Return [x, y] of the center of cell containing provided text 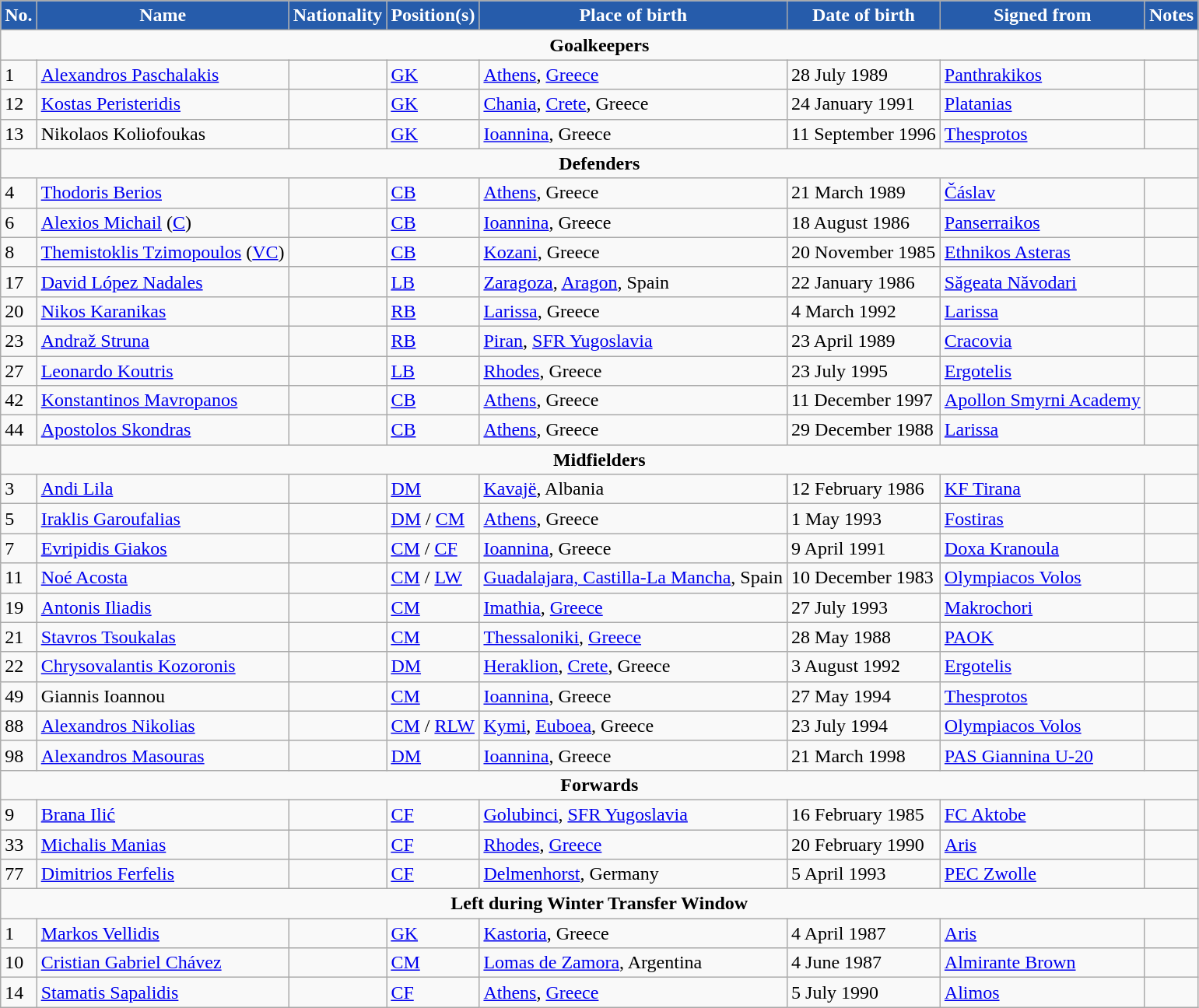
Date of birth [864, 16]
Imathia, Greece [633, 607]
88 [19, 726]
6 [19, 222]
FC Aktobe [1043, 814]
Position(s) [433, 16]
Nikolaos Koliofoukas [163, 134]
Doxa Kranoula [1043, 548]
1 May 1993 [864, 519]
42 [19, 401]
Čáslav [1043, 193]
Apollon Smyrni Academy [1043, 401]
Alexandros Masouras [163, 755]
Makrochori [1043, 607]
Konstantinos Mavropanos [163, 401]
No. [19, 16]
Stavros Tsoukalas [163, 637]
Delmenhorst, Germany [633, 874]
Larissa, Greece [633, 311]
27 May 1994 [864, 696]
21 [19, 637]
Chania, Crete, Greece [633, 104]
Evripidis Giakos [163, 548]
5 [19, 519]
Giannis Ioannou [163, 696]
Alimos [1043, 992]
Golubinci, SFR Yugoslavia [633, 814]
Almirante Brown [1043, 963]
23 [19, 341]
Alexandros Nikolias [163, 726]
24 January 1991 [864, 104]
27 [19, 371]
28 May 1988 [864, 637]
19 [19, 607]
33 [19, 844]
4 March 1992 [864, 311]
Kymi, Euboea, Greece [633, 726]
Alexios Michail (C) [163, 222]
23 April 1989 [864, 341]
Cracovia [1043, 341]
David López Nadales [163, 282]
9 [19, 814]
Place of birth [633, 16]
CM / RLW [433, 726]
8 [19, 252]
Thessaloniki, Greece [633, 637]
Cristian Gabriel Chávez [163, 963]
Alexandros Paschalakis [163, 75]
4 [19, 193]
Săgeata Năvodari [1043, 282]
4 April 1987 [864, 933]
Brana Ilić [163, 814]
Stamatis Sapalidis [163, 992]
17 [19, 282]
Midfielders [599, 460]
20 November 1985 [864, 252]
Kostas Peristeridis [163, 104]
10 December 1983 [864, 578]
Defenders [599, 163]
Guadalajara, Castilla-La Mancha, Spain [633, 578]
5 April 1993 [864, 874]
4 June 1987 [864, 963]
49 [19, 696]
Markos Vellidis [163, 933]
16 February 1985 [864, 814]
DM / CM [433, 519]
Kozani, Greece [633, 252]
11 December 1997 [864, 401]
Chrysovalantis Kozoronis [163, 667]
Themistoklis Tzimopoulos (VC) [163, 252]
18 August 1986 [864, 222]
Left during Winter Transfer Window [599, 904]
Nikos Karanikas [163, 311]
28 July 1989 [864, 75]
27 July 1993 [864, 607]
Kavajë, Albania [633, 489]
Zaragoza, Aragon, Spain [633, 282]
PAOK [1043, 637]
Noé Acosta [163, 578]
Lomas de Zamora, Argentina [633, 963]
14 [19, 992]
KF Tirana [1043, 489]
12 February 1986 [864, 489]
9 April 1991 [864, 548]
11 [19, 578]
CM / LW [433, 578]
21 March 1989 [864, 193]
Fostiras [1043, 519]
Goalkeepers [599, 45]
Dimitrios Ferfelis [163, 874]
23 July 1994 [864, 726]
3 [19, 489]
Kastoria, Greece [633, 933]
21 March 1998 [864, 755]
PEC Zwolle [1043, 874]
Panserraikos [1043, 222]
Piran, SFR Yugoslavia [633, 341]
7 [19, 548]
Andraž Struna [163, 341]
Platanias [1043, 104]
Iraklis Garoufalias [163, 519]
5 July 1990 [864, 992]
Antonis Iliadis [163, 607]
Heraklion, Crete, Greece [633, 667]
23 July 1995 [864, 371]
3 August 1992 [864, 667]
Name [163, 16]
Notes [1171, 16]
10 [19, 963]
Signed from [1043, 16]
Ethnikos Asteras [1043, 252]
PAS Giannina U-20 [1043, 755]
CM / CF [433, 548]
77 [19, 874]
Michalis Manias [163, 844]
44 [19, 430]
22 [19, 667]
12 [19, 104]
Panthrakikos [1043, 75]
20 February 1990 [864, 844]
22 January 1986 [864, 282]
Leonardo Koutris [163, 371]
98 [19, 755]
Thodoris Berios [163, 193]
Andi Lila [163, 489]
Forwards [599, 785]
20 [19, 311]
13 [19, 134]
Nationality [338, 16]
11 September 1996 [864, 134]
29 December 1988 [864, 430]
Apostolos Skondras [163, 430]
